Find where the given text appears and provide that cell's center as (x, y) coordinate. 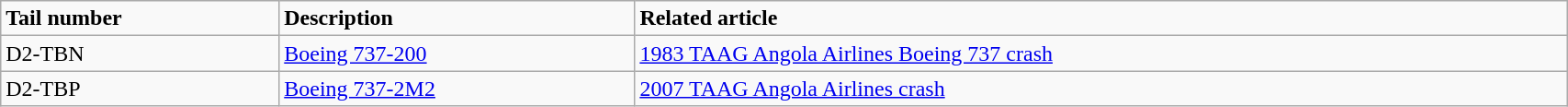
Boeing 737-200 (457, 53)
2007 TAAG Angola Airlines crash (1100, 89)
Description (457, 18)
Related article (1100, 18)
1983 TAAG Angola Airlines Boeing 737 crash (1100, 53)
Tail number (140, 18)
D2-TBN (140, 53)
Boeing 737-2M2 (457, 89)
D2-TBP (140, 89)
